Return [X, Y] of the center of cell containing provided text 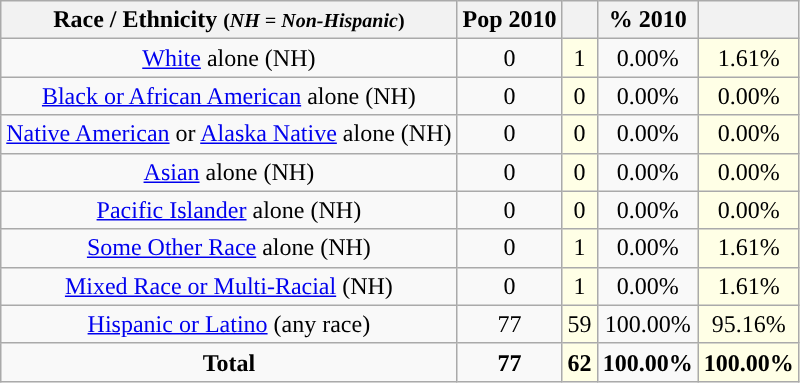
Pop 2010 [510, 20]
Black or African American alone (NH) [229, 96]
Total [229, 362]
Some Other Race alone (NH) [229, 248]
Race / Ethnicity (NH = Non-Hispanic) [229, 20]
Mixed Race or Multi-Racial (NH) [229, 286]
% 2010 [648, 20]
Asian alone (NH) [229, 172]
Hispanic or Latino (any race) [229, 324]
Pacific Islander alone (NH) [229, 210]
62 [580, 362]
White alone (NH) [229, 58]
95.16% [748, 324]
Native American or Alaska Native alone (NH) [229, 134]
59 [580, 324]
